Output the (x, y) coordinate of the center of the cell containing the given text.  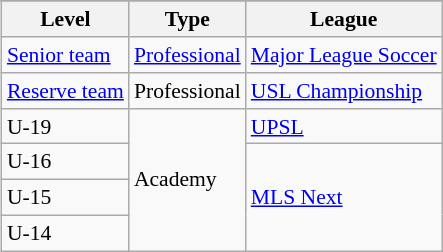
League (344, 19)
Level (66, 19)
Reserve team (66, 91)
Type (188, 19)
U-16 (66, 162)
U-14 (66, 233)
Academy (188, 179)
UPSL (344, 126)
Major League Soccer (344, 55)
U-15 (66, 197)
MLS Next (344, 198)
Senior team (66, 55)
USL Championship (344, 91)
U-19 (66, 126)
